Identify which cell holds the provided text, then report its [X, Y] central coordinate. 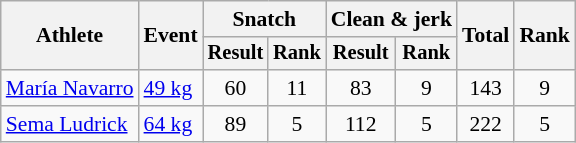
64 kg [171, 124]
Event [171, 36]
Sema Ludrick [70, 124]
112 [361, 124]
María Navarro [70, 88]
83 [361, 88]
49 kg [171, 88]
222 [486, 124]
11 [297, 88]
60 [236, 88]
Snatch [264, 19]
89 [236, 124]
Athlete [70, 36]
Total [486, 36]
Clean & jerk [392, 19]
143 [486, 88]
